Output the (x, y) coordinate of the center of the cell containing the given text.  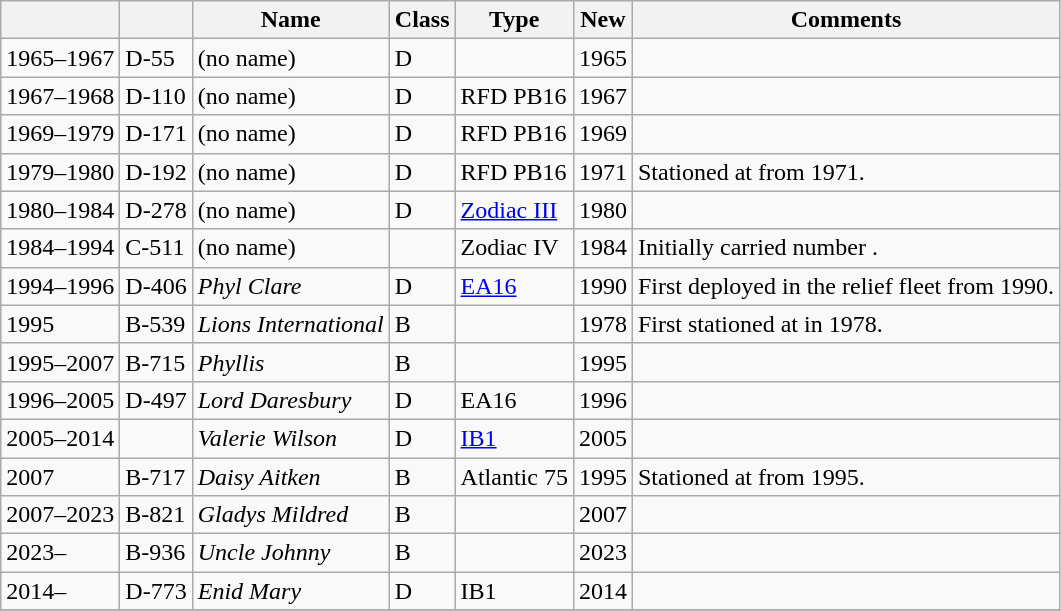
B-936 (156, 553)
2007–2023 (60, 515)
Valerie Wilson (290, 438)
1969–1979 (60, 134)
B-539 (156, 324)
B-821 (156, 515)
Atlantic 75 (514, 477)
1980–1984 (60, 210)
Stationed at from 1971. (846, 172)
1967 (602, 96)
1990 (602, 286)
2023 (602, 553)
2014 (602, 591)
Lions International (290, 324)
B-715 (156, 362)
B-717 (156, 477)
Name (290, 20)
1995–2007 (60, 362)
First stationed at in 1978. (846, 324)
D-278 (156, 210)
Daisy Aitken (290, 477)
D-171 (156, 134)
Phyl Clare (290, 286)
Zodiac IV (514, 248)
D-192 (156, 172)
D-55 (156, 58)
1980 (602, 210)
Gladys Mildred (290, 515)
1996 (602, 400)
D-406 (156, 286)
Stationed at from 1995. (846, 477)
2014– (60, 591)
1984–1994 (60, 248)
Class (422, 20)
1994–1996 (60, 286)
1969 (602, 134)
Comments (846, 20)
D-497 (156, 400)
Lord Daresbury (290, 400)
1965–1967 (60, 58)
1979–1980 (60, 172)
C-511 (156, 248)
1996–2005 (60, 400)
Type (514, 20)
2005–2014 (60, 438)
D-110 (156, 96)
Initially carried number . (846, 248)
1971 (602, 172)
Zodiac III (514, 210)
Phyllis (290, 362)
Enid Mary (290, 591)
1984 (602, 248)
D-773 (156, 591)
Uncle Johnny (290, 553)
2005 (602, 438)
1967–1968 (60, 96)
New (602, 20)
First deployed in the relief fleet from 1990. (846, 286)
2023– (60, 553)
1978 (602, 324)
1965 (602, 58)
